Scan for the cell matching the given text and deliver its [x, y] coordinate at center. 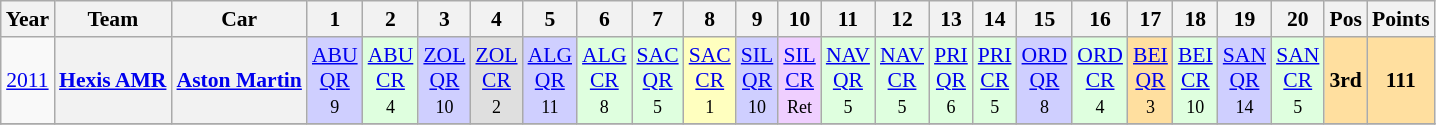
Hexis AMR [112, 80]
9 [758, 19]
ALGQR11 [550, 80]
1 [335, 19]
ZOLQR10 [444, 80]
3 [444, 19]
Aston Martin [238, 80]
13 [951, 19]
10 [800, 19]
PRICR5 [995, 80]
14 [995, 19]
2011 [28, 80]
19 [1244, 19]
BEIQR3 [1150, 80]
4 [496, 19]
111 [1401, 80]
BEICR10 [1196, 80]
6 [604, 19]
Year [28, 19]
3rd [1346, 80]
15 [1045, 19]
20 [1298, 19]
Points [1401, 19]
ORDCR4 [1100, 80]
12 [902, 19]
NAVCR5 [902, 80]
Pos [1346, 19]
Team [112, 19]
SANQR14 [1244, 80]
17 [1150, 19]
ZOLCR2 [496, 80]
Car [238, 19]
5 [550, 19]
ORDQR8 [1045, 80]
8 [710, 19]
ABUQR9 [335, 80]
16 [1100, 19]
PRIQR6 [951, 80]
2 [391, 19]
NAVQR5 [848, 80]
SACCR1 [710, 80]
7 [658, 19]
18 [1196, 19]
ABUCR4 [391, 80]
SANCR5 [1298, 80]
ALGCR8 [604, 80]
11 [848, 19]
SILCRRet [800, 80]
SILQR10 [758, 80]
SACQR5 [658, 80]
